Extract the [X, Y] coordinate from the center of the cell holding the provided text.  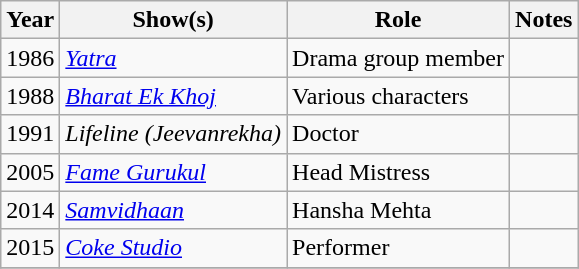
Yatra [174, 58]
1991 [30, 134]
Head Mistress [398, 172]
Show(s) [174, 20]
1988 [30, 96]
1986 [30, 58]
Bharat Ek Khoj [174, 96]
Drama group member [398, 58]
Various characters [398, 96]
Hansha Mehta [398, 210]
2015 [30, 248]
2005 [30, 172]
Year [30, 20]
Fame Gurukul [174, 172]
Lifeline (Jeevanrekha) [174, 134]
2014 [30, 210]
Role [398, 20]
Doctor [398, 134]
Performer [398, 248]
Samvidhaan [174, 210]
Coke Studio [174, 248]
Notes [544, 20]
